Scan for the cell matching the given text and deliver its [x, y] coordinate at center. 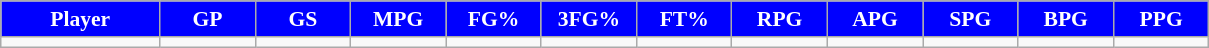
3FG% [588, 19]
GS [302, 19]
RPG [780, 19]
Player [80, 19]
SPG [970, 19]
FG% [494, 19]
BPG [1066, 19]
APG [874, 19]
MPG [398, 19]
GP [208, 19]
FT% [684, 19]
PPG [1161, 19]
